Provide the (x, y) coordinate of the cell's center where the given text is located.  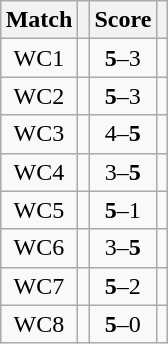
4–5 (123, 134)
WC2 (39, 96)
WC4 (39, 172)
5–2 (123, 286)
5–1 (123, 210)
5–0 (123, 324)
WC6 (39, 248)
WC1 (39, 58)
WC3 (39, 134)
WC5 (39, 210)
Score (123, 20)
Match (39, 20)
WC7 (39, 286)
WC8 (39, 324)
